Return the (X, Y) coordinate for the center point of the cell that contains the specified text.  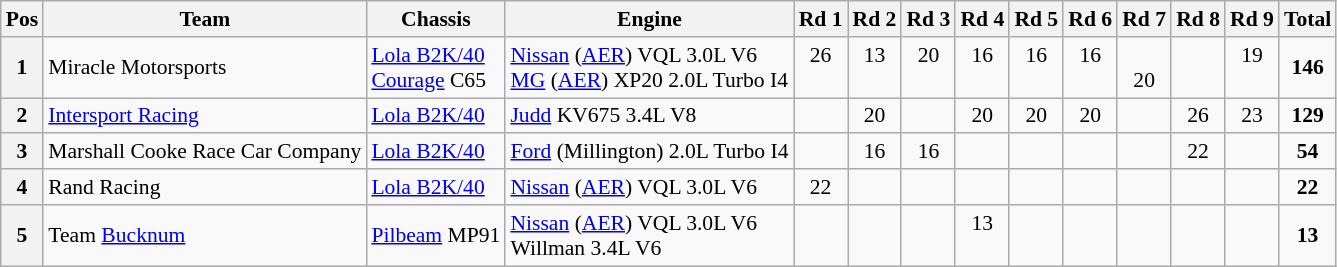
Team (204, 19)
Chassis (436, 19)
Rd 7 (1144, 19)
Total (1308, 19)
Nissan (AER) VQL 3.0L V6 (649, 187)
Judd KV675 3.4L V8 (649, 116)
Nissan (AER) VQL 3.0L V6MG (AER) XP20 2.0L Turbo I4 (649, 68)
Engine (649, 19)
23 (1252, 116)
Rand Racing (204, 187)
Rd 6 (1090, 19)
Pos (22, 19)
Rd 2 (875, 19)
Marshall Cooke Race Car Company (204, 152)
Team Bucknum (204, 236)
3 (22, 152)
Ford (Millington) 2.0L Turbo I4 (649, 152)
1 (22, 68)
Rd 1 (821, 19)
Rd 5 (1036, 19)
4 (22, 187)
2 (22, 116)
Rd 8 (1198, 19)
19 (1252, 68)
Lola B2K/40Courage C65 (436, 68)
54 (1308, 152)
Intersport Racing (204, 116)
Rd 4 (982, 19)
146 (1308, 68)
Rd 9 (1252, 19)
Miracle Motorsports (204, 68)
Nissan (AER) VQL 3.0L V6Willman 3.4L V6 (649, 236)
Pilbeam MP91 (436, 236)
129 (1308, 116)
Rd 3 (928, 19)
5 (22, 236)
